Locate the cell with the specified text and output its [X, Y] center coordinate. 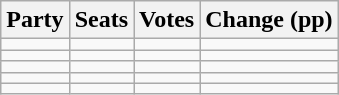
Party [35, 20]
Votes [167, 20]
Change (pp) [269, 20]
Seats [101, 20]
